Capture the cell that displays the provided text and extract its (X, Y) central coordinate. 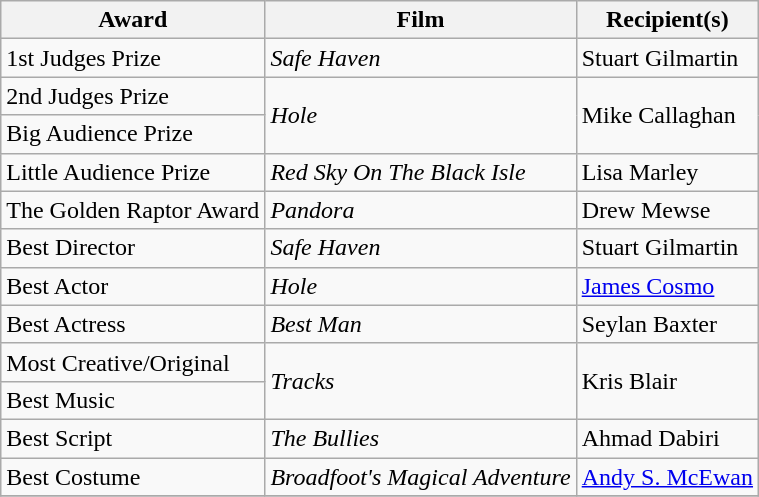
Drew Mewse (667, 210)
Lisa Marley (667, 172)
1st Judges Prize (133, 58)
Little Audience Prize (133, 172)
2nd Judges Prize (133, 96)
James Cosmo (667, 286)
Broadfoot's Magical Adventure (420, 477)
Best Man (420, 324)
Best Music (133, 400)
The Golden Raptor Award (133, 210)
Mike Callaghan (667, 115)
Big Audience Prize (133, 134)
Ahmad Dabiri (667, 438)
Best Actor (133, 286)
Andy S. McEwan (667, 477)
Award (133, 20)
Film (420, 20)
Best Script (133, 438)
Kris Blair (667, 381)
The Bullies (420, 438)
Most Creative/Original (133, 362)
Pandora (420, 210)
Recipient(s) (667, 20)
Seylan Baxter (667, 324)
Best Director (133, 248)
Red Sky On The Black Isle (420, 172)
Best Costume (133, 477)
Tracks (420, 381)
Best Actress (133, 324)
